Provide the [X, Y] coordinate of the cell's center where the given text is located.  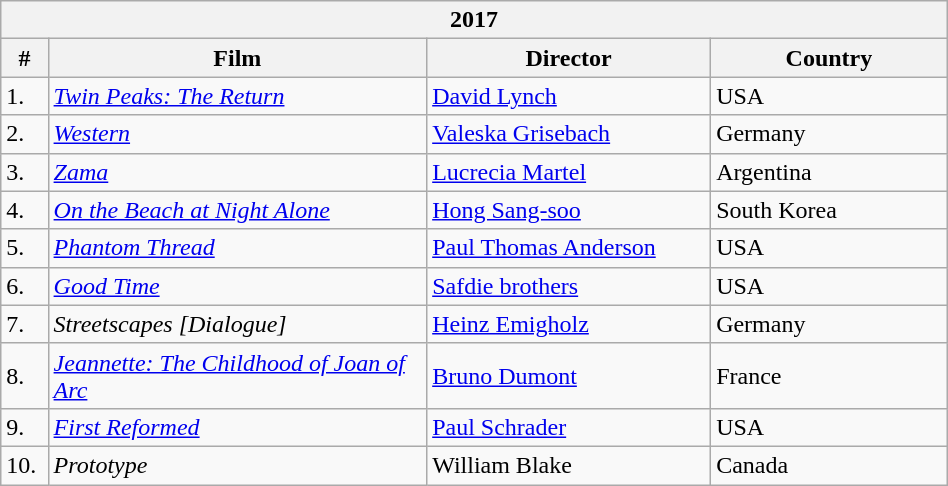
Zama [238, 172]
6. [24, 286]
David Lynch [569, 96]
Paul Thomas Anderson [569, 248]
Safdie brothers [569, 286]
Hong Sang-soo [569, 210]
Canada [830, 465]
Heinz Emigholz [569, 324]
Streetscapes [Dialogue] [238, 324]
2. [24, 134]
Film [238, 58]
Paul Schrader [569, 427]
8. [24, 376]
3. [24, 172]
Director [569, 58]
10. [24, 465]
Valeska Grisebach [569, 134]
Argentina [830, 172]
5. [24, 248]
South Korea [830, 210]
9. [24, 427]
Prototype [238, 465]
Good Time [238, 286]
7. [24, 324]
France [830, 376]
Lucrecia Martel [569, 172]
Phantom Thread [238, 248]
4. [24, 210]
First Reformed [238, 427]
William Blake [569, 465]
Bruno Dumont [569, 376]
Western [238, 134]
Twin Peaks: The Return [238, 96]
1. [24, 96]
Jeannette: The Childhood of Joan of Arc [238, 376]
Country [830, 58]
2017 [474, 20]
On the Beach at Night Alone [238, 210]
# [24, 58]
